Find where the given text appears and provide that cell's center as (x, y) coordinate. 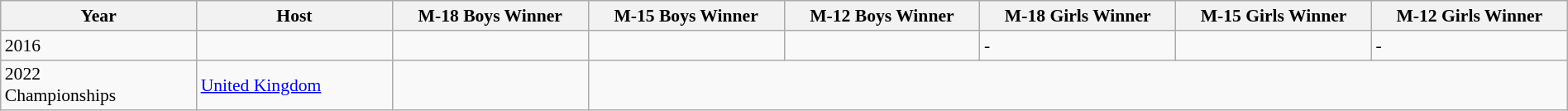
M-15 Boys Winner (686, 16)
M-12 Girls Winner (1469, 16)
United Kingdom (294, 84)
2016 (99, 46)
M-18 Boys Winner (490, 16)
2022Championships (99, 84)
Host (294, 16)
Year (99, 16)
M-15 Girls Winner (1274, 16)
M-12 Boys Winner (882, 16)
M-18 Girls Winner (1078, 16)
